Return the [X, Y] coordinate for the center point of the cell that contains the specified text.  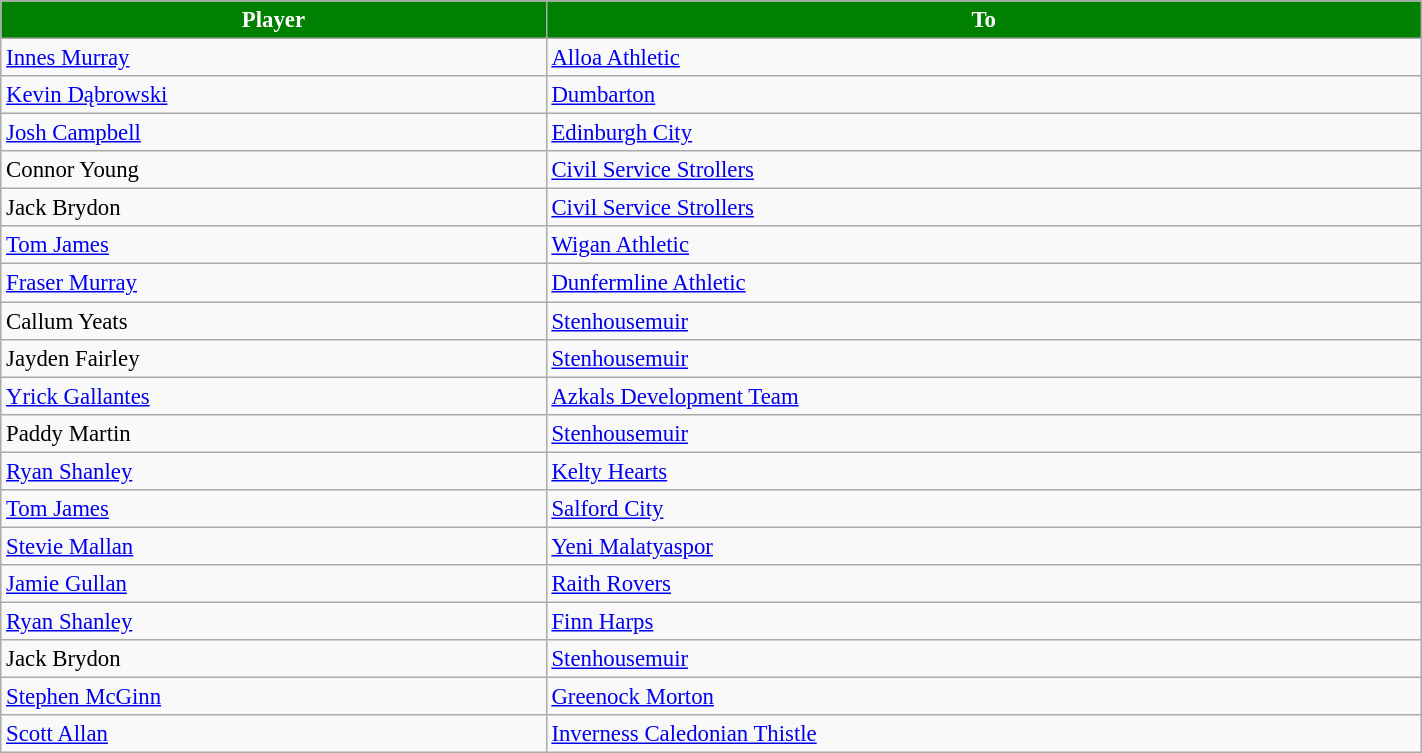
Fraser Murray [274, 283]
Raith Rovers [984, 584]
Paddy Martin [274, 433]
Wigan Athletic [984, 245]
Kevin Dąbrowski [274, 95]
Salford City [984, 509]
Jayden Fairley [274, 358]
Callum Yeats [274, 321]
Inverness Caledonian Thistle [984, 734]
Dumbarton [984, 95]
Player [274, 20]
Finn Harps [984, 621]
Innes Murray [274, 58]
Josh Campbell [274, 133]
Stephen McGinn [274, 697]
Kelty Hearts [984, 471]
Jamie Gullan [274, 584]
Alloa Athletic [984, 58]
Yeni Malatyaspor [984, 546]
Greenock Morton [984, 697]
Stevie Mallan [274, 546]
Yrick Gallantes [274, 396]
Scott Allan [274, 734]
Dunfermline Athletic [984, 283]
Edinburgh City [984, 133]
To [984, 20]
Azkals Development Team [984, 396]
Connor Young [274, 170]
